Scan for the cell matching the given text and deliver its [x, y] coordinate at center. 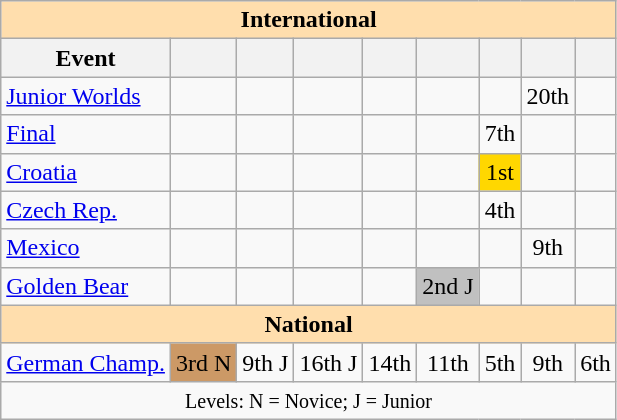
7th [500, 134]
German Champ. [86, 362]
Golden Bear [86, 286]
20th [548, 96]
Czech Rep. [86, 210]
Final [86, 134]
International [309, 20]
3rd N [203, 362]
1st [500, 172]
Levels: N = Novice; J = Junior [309, 400]
Mexico [86, 248]
16th J [328, 362]
National [309, 324]
2nd J [448, 286]
4th [500, 210]
11th [448, 362]
14th [390, 362]
6th [596, 362]
5th [500, 362]
Croatia [86, 172]
Junior Worlds [86, 96]
9th J [266, 362]
Event [86, 58]
